Return (x, y) of the center of cell containing provided text 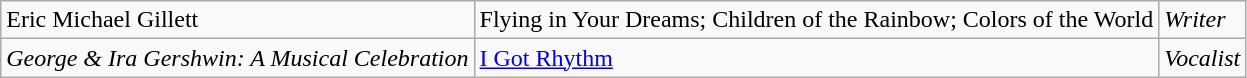
George & Ira Gershwin: A Musical Celebration (238, 58)
Flying in Your Dreams; Children of the Rainbow; Colors of the World (816, 20)
Eric Michael Gillett (238, 20)
I Got Rhythm (816, 58)
Writer (1202, 20)
Vocalist (1202, 58)
